For the text-containing cell, return its midpoint in [X, Y] coordinate format. 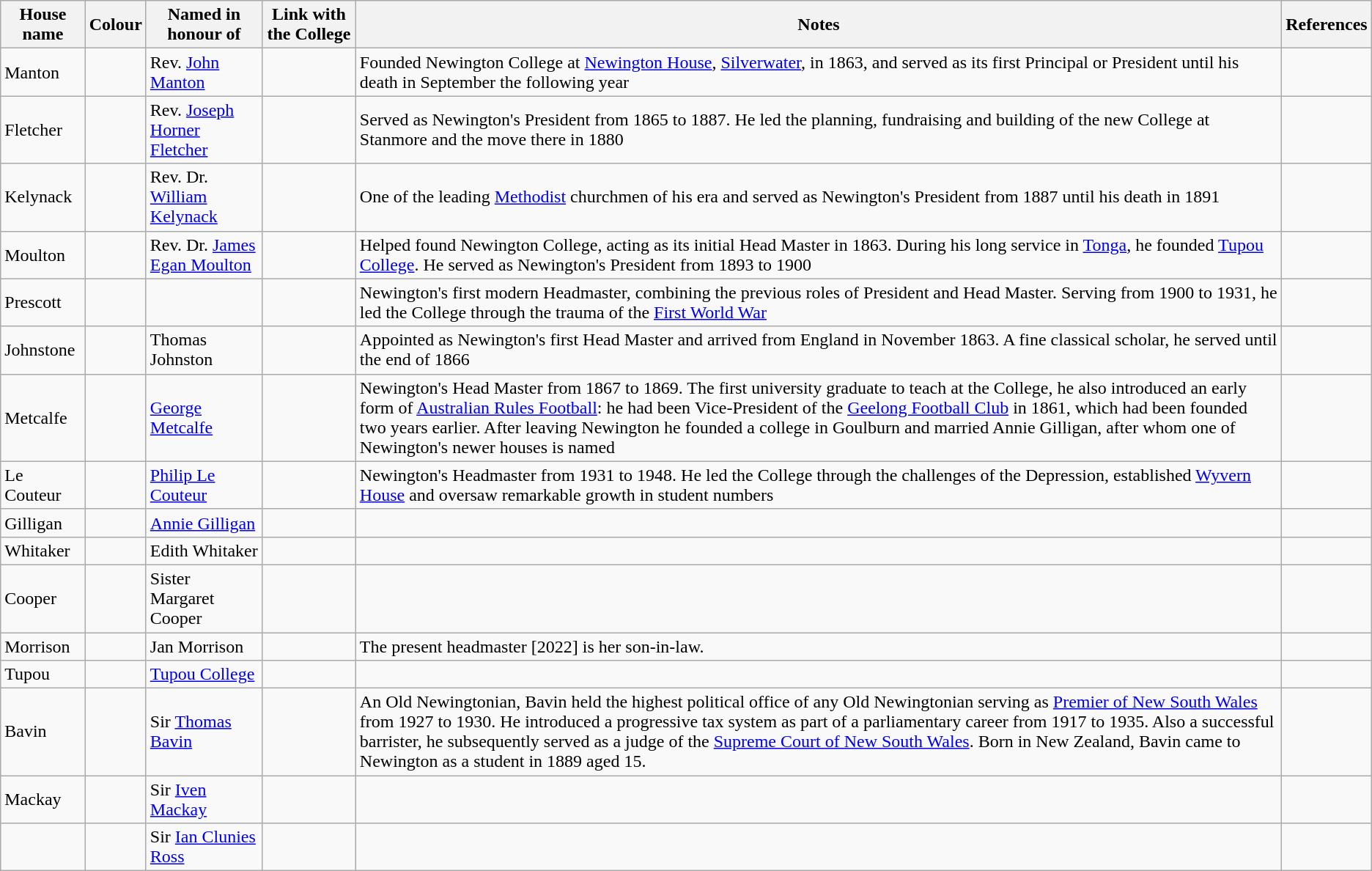
Rev. Joseph Horner Fletcher [204, 130]
Mackay [43, 799]
Colour [116, 25]
Sister Margaret Cooper [204, 598]
Fletcher [43, 130]
Metcalfe [43, 418]
Rev. Dr. William Kelynack [204, 197]
Tupou [43, 675]
Whitaker [43, 551]
Le Couteur [43, 485]
House name [43, 25]
Thomas Johnston [204, 350]
Sir Thomas Bavin [204, 732]
Tupou College [204, 675]
Cooper [43, 598]
One of the leading Methodist churchmen of his era and served as Newington's President from 1887 until his death in 1891 [818, 197]
Moulton [43, 255]
Philip Le Couteur [204, 485]
Appointed as Newington's first Head Master and arrived from England in November 1863. A fine classical scholar, he served until the end of 1866 [818, 350]
Sir Ian Clunies Ross [204, 848]
References [1327, 25]
Annie Gilligan [204, 523]
The present headmaster [2022] is her son-in-law. [818, 646]
George Metcalfe [204, 418]
Rev. Dr. James Egan Moulton [204, 255]
Gilligan [43, 523]
Named in honour of [204, 25]
Link with the College [309, 25]
Bavin [43, 732]
Jan Morrison [204, 646]
Kelynack [43, 197]
Manton [43, 72]
Edith Whitaker [204, 551]
Sir Iven Mackay [204, 799]
Johnstone [43, 350]
Notes [818, 25]
Morrison [43, 646]
Rev. John Manton [204, 72]
Prescott [43, 302]
